Detect which cell encompasses the target text, then output its (x, y) center coordinate. 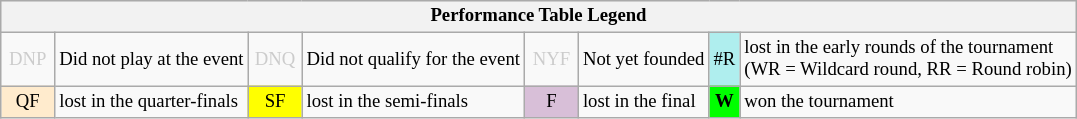
lost in the early rounds of the tournament(WR = Wildcard round, RR = Round robin) (908, 60)
won the tournament (908, 102)
lost in the quarter-finals (152, 102)
F (551, 102)
lost in the semi-finals (413, 102)
Did not play at the event (152, 60)
Performance Table Legend (538, 16)
DNP (28, 60)
QF (28, 102)
NYF (551, 60)
Not yet founded (643, 60)
Did not qualify for the event (413, 60)
SF (275, 102)
DNQ (275, 60)
W (724, 102)
lost in the final (643, 102)
#R (724, 60)
